Provide the (x, y) coordinate of the cell's center where the given text is located.  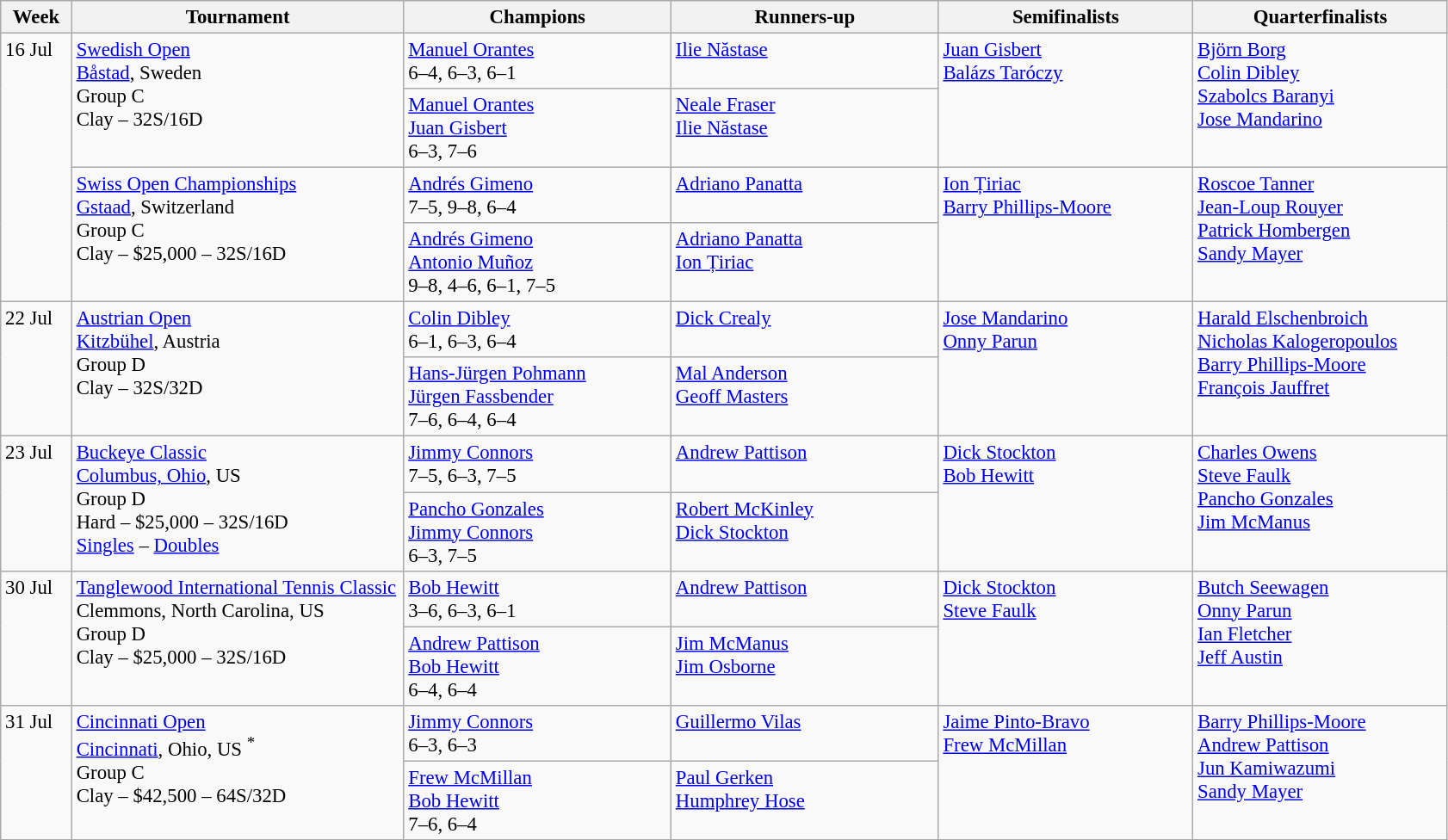
Robert McKinley Dick Stockton (806, 532)
Hans-Jürgen Pohmann Jürgen Fassbender 7–6, 6–4, 6–4 (537, 398)
Jaime Pinto-Bravo Frew McMillan (1066, 772)
Manuel Orantes Juan Gisbert 6–3, 7–6 (537, 128)
Adriano Panatta (806, 196)
Andrew Pattison Bob Hewitt 6–4, 6–4 (537, 666)
Buckeye ClassicColumbus, Ohio, US Group D Hard – $25,000 – 32S/16D Singles – Doubles (238, 503)
30 Jul (36, 638)
Quarterfinalists (1321, 17)
Colin Dibley 6–1, 6–3, 6–4 (537, 330)
Butch Seewagen Onny Parun Ian Fletcher Jeff Austin (1321, 638)
Barry Phillips-Moore Andrew Pattison Jun Kamiwazumi Sandy Mayer (1321, 772)
Jimmy Connors 7–5, 6–3, 7–5 (537, 465)
Ion Țiriac Barry Phillips-Moore (1066, 235)
Andrés Gimeno 7–5, 9–8, 6–4 (537, 196)
Charles Owens Steve Faulk Pancho Gonzales Jim McManus (1321, 503)
Dick Stockton Bob Hewitt (1066, 503)
Tanglewood International Tennis ClassicClemmons, North Carolina, US Group D Clay – $25,000 – 32S/16D (238, 638)
23 Jul (36, 503)
Jimmy Connors 6–3, 6–3 (537, 733)
Frew McMillan Bob Hewitt 7–6, 6–4 (537, 800)
Björn Borg Colin Dibley Szabolcs Baranyi Jose Mandarino (1321, 101)
Runners-up (806, 17)
Mal Anderson Geoff Masters (806, 398)
Neale Fraser Ilie Năstase (806, 128)
Austrian Open Kitzbühel, Austria Group D Clay – 32S/32D (238, 369)
31 Jul (36, 772)
Swedish Open Båstad, Sweden Group C Clay – 32S/16D (238, 101)
Andrés Gimeno Antonio Muñoz 9–8, 4–6, 6–1, 7–5 (537, 262)
Bob Hewitt 3–6, 6–3, 6–1 (537, 599)
Week (36, 17)
Pancho Gonzales Jimmy Connors 6–3, 7–5 (537, 532)
Ilie Năstase (806, 62)
Jim McManus Jim Osborne (806, 666)
Harald Elschenbroich Nicholas Kalogeropoulos Barry Phillips-Moore François Jauffret (1321, 369)
Guillermo Vilas (806, 733)
Tournament (238, 17)
Juan Gisbert Balázs Taróczy (1066, 101)
22 Jul (36, 369)
Cincinnati Open Cincinnati, Ohio, US * Group C Clay – $42,500 – 64S/32D (238, 772)
Roscoe Tanner Jean-Loup Rouyer Patrick Hombergen Sandy Mayer (1321, 235)
Semifinalists (1066, 17)
Dick Crealy (806, 330)
Swiss Open Championships Gstaad, Switzerland Group C Clay – $25,000 – 32S/16D (238, 235)
Champions (537, 17)
Paul Gerken Humphrey Hose (806, 800)
16 Jul (36, 168)
Dick Stockton Steve Faulk (1066, 638)
Jose Mandarino Onny Parun (1066, 369)
Manuel Orantes 6–4, 6–3, 6–1 (537, 62)
Adriano Panatta Ion Țiriac (806, 262)
